Return [x, y] of the center of cell containing provided text 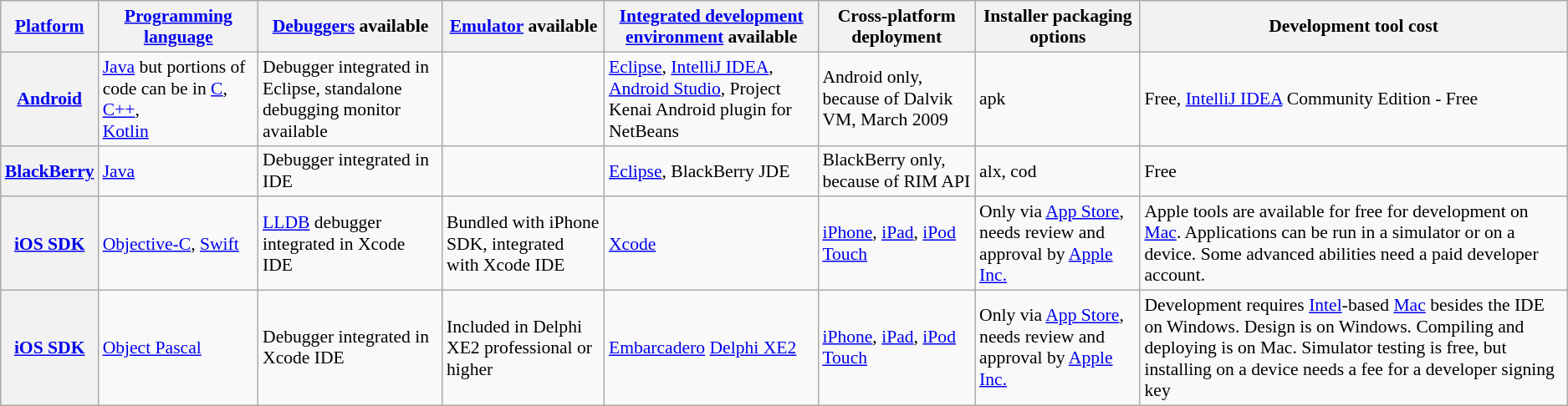
Debugger integrated in Xcode IDE [350, 348]
Embarcadero Delphi XE2 [711, 348]
Included in Delphi XE2 professional or higher [524, 348]
Free [1353, 170]
Android [50, 99]
Free, IntelliJ IDEA Community Edition - Free [1353, 99]
Programming language [179, 27]
apk [1057, 99]
LLDB debugger integrated in Xcode IDE [350, 244]
Debugger integrated in Eclipse, standalone debugging monitor available [350, 99]
Objective-C, Swift [179, 244]
BlackBerry only, because of RIM API [896, 170]
Bundled with iPhone SDK, integrated with Xcode IDE [524, 244]
Debuggers available [350, 27]
Android only, because of Dalvik VM, March 2009 [896, 99]
Java [179, 170]
Integrated development environment available [711, 27]
Java but portions of code can be in C, C++,Kotlin [179, 99]
Development tool cost [1353, 27]
alx, cod [1057, 170]
Emulator available [524, 27]
Installer packaging options [1057, 27]
Eclipse, IntelliJ IDEA, Android Studio, Project Kenai Android plugin for NetBeans [711, 99]
Object Pascal [179, 348]
Cross-platform deployment [896, 27]
BlackBerry [50, 170]
Platform [50, 27]
Debugger integrated in IDE [350, 170]
Eclipse, BlackBerry JDE [711, 170]
Xcode [711, 244]
